Pinpoint the cell where the given text exists, returning its [x, y] midpoint coordinate. 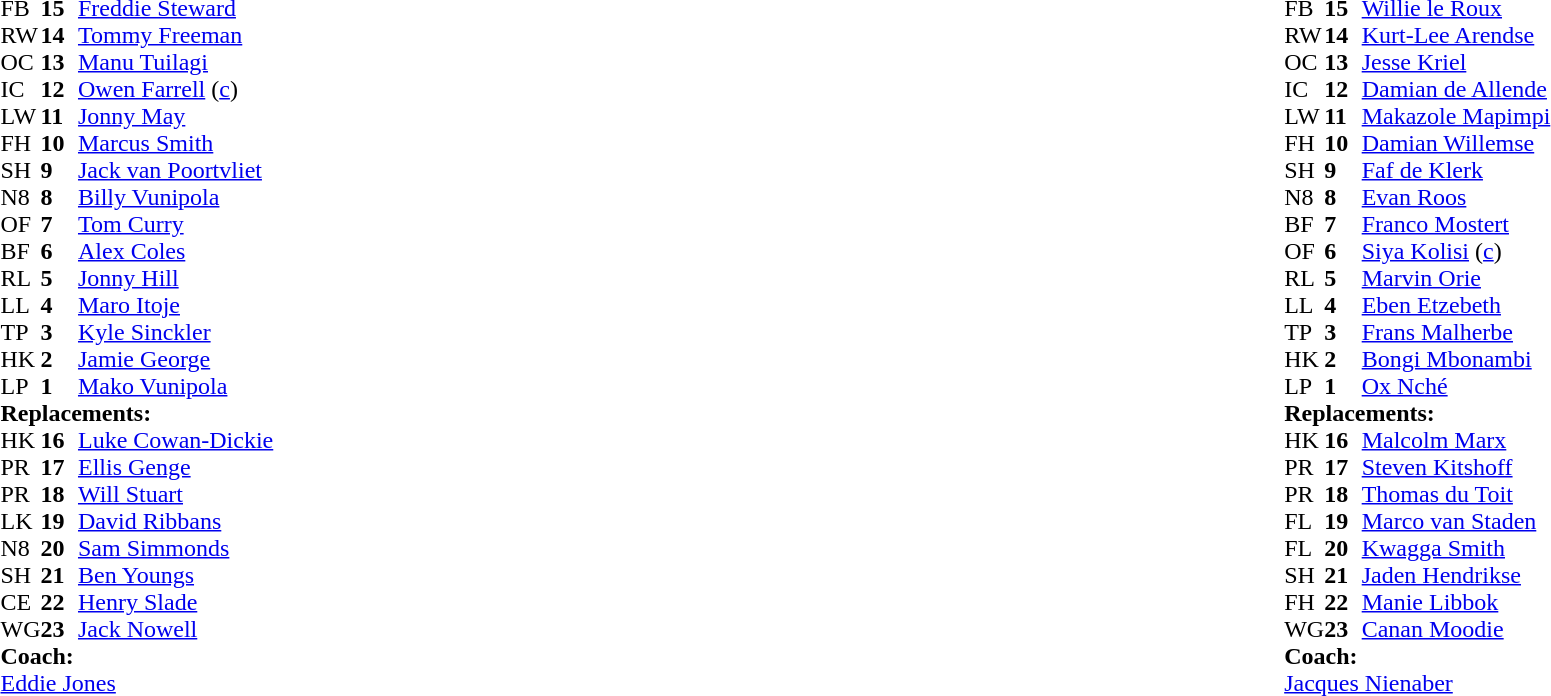
Evan Roos [1456, 198]
Will Stuart [176, 494]
Steven Kitshoff [1456, 468]
Marvin Orie [1456, 278]
Jack van Poortvliet [176, 170]
Frans Malherbe [1456, 332]
Franco Mostert [1456, 224]
Kwagga Smith [1456, 548]
Ellis Genge [176, 468]
Ben Youngs [176, 576]
Jonny Hill [176, 278]
Manu Tuilagi [176, 62]
Billy Vunipola [176, 198]
Thomas du Toit [1456, 494]
Alex Coles [176, 252]
Faf de Klerk [1456, 170]
Jack Nowell [176, 630]
Siya Kolisi (c) [1456, 252]
Canan Moodie [1456, 630]
Owen Farrell (c) [176, 90]
Kurt-Lee Arendse [1456, 36]
Jonny May [176, 116]
Manie Libbok [1456, 602]
Mako Vunipola [176, 386]
Ox Nché [1456, 386]
Maro Itoje [176, 306]
Jaden Hendrikse [1456, 576]
Marco van Staden [1456, 522]
Henry Slade [176, 602]
Sam Simmonds [176, 548]
Marcus Smith [176, 144]
Damian de Allende [1456, 90]
Malcolm Marx [1456, 440]
Kyle Sinckler [176, 332]
Eben Etzebeth [1456, 306]
Damian Willemse [1456, 144]
Makazole Mapimpi [1456, 116]
Tommy Freeman [176, 36]
Jesse Kriel [1456, 62]
Jamie George [176, 360]
Luke Cowan-Dickie [176, 440]
Tom Curry [176, 224]
LK [20, 522]
Bongi Mbonambi [1456, 360]
David Ribbans [176, 522]
CE [20, 602]
